Search for the cell housing the specified text and yield its [X, Y] center coordinate. 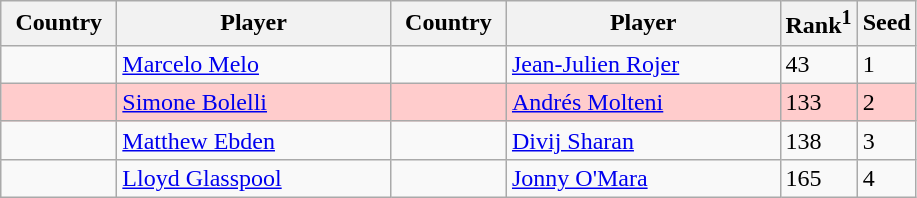
Lloyd Glasspool [254, 178]
4 [886, 178]
165 [818, 178]
Marcelo Melo [254, 64]
3 [886, 140]
Divij Sharan [643, 140]
Seed [886, 24]
133 [818, 102]
Jonny O'Mara [643, 178]
43 [818, 64]
1 [886, 64]
Rank1 [818, 24]
Jean-Julien Rojer [643, 64]
Matthew Ebden [254, 140]
Andrés Molteni [643, 102]
2 [886, 102]
138 [818, 140]
Simone Bolelli [254, 102]
